Search for the cell housing the specified text and yield its (X, Y) center coordinate. 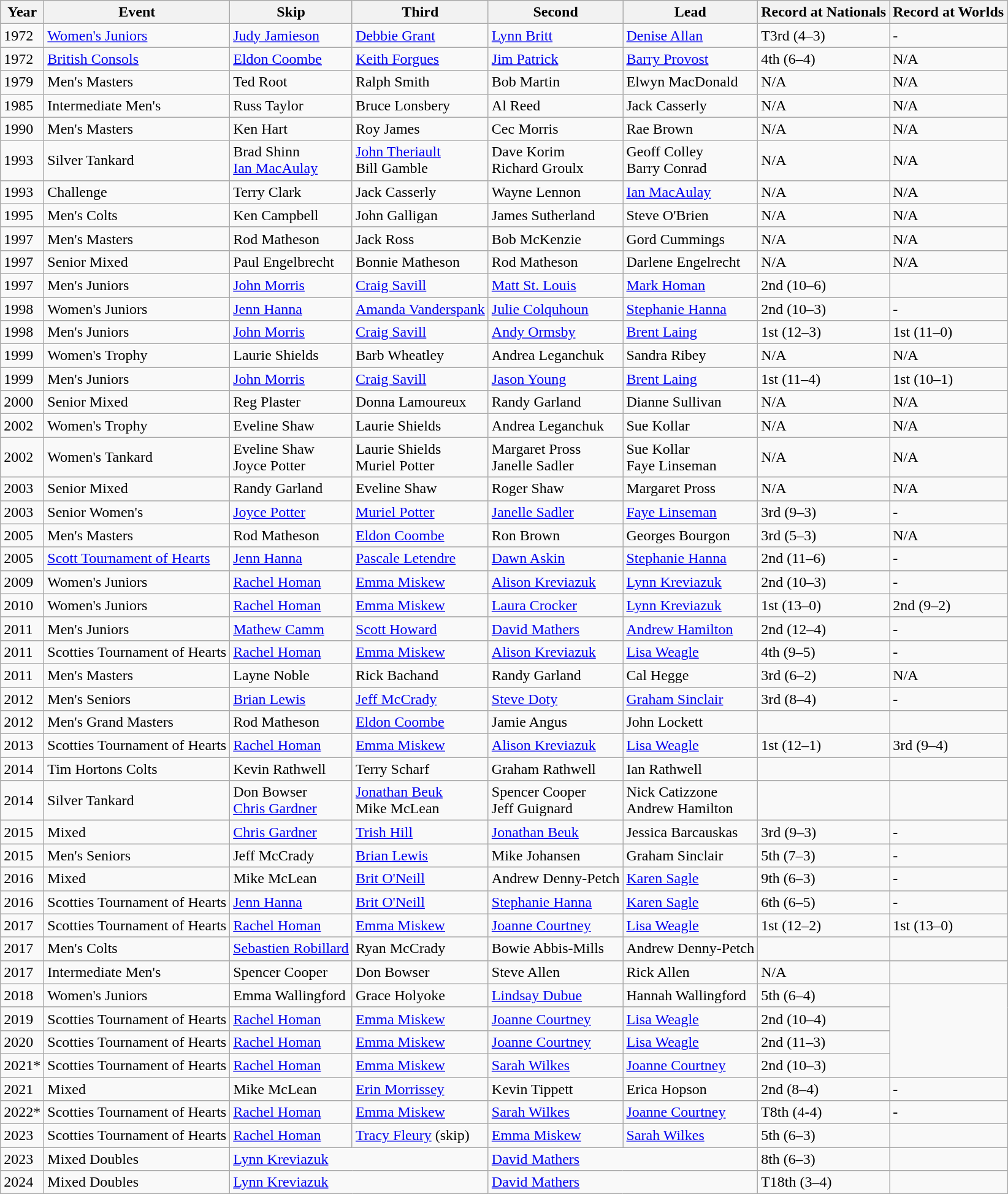
1995 (22, 215)
Bonnie Matheson (420, 262)
Kevin Tippett (556, 1089)
Men's Grand Masters (137, 722)
2nd (8–4) (824, 1089)
Ken Campbell (291, 215)
Second (556, 12)
2nd (9–2) (949, 605)
2022* (22, 1112)
Record at Nationals (824, 12)
2nd (11–3) (824, 1042)
Kevin Rathwell (291, 769)
Margaret Pross (690, 489)
Nick Catizzone Andrew Hamilton (690, 801)
Steve Doty (556, 698)
2019 (22, 1019)
Bob McKenzie (556, 239)
British Consols (137, 59)
John Lockett (690, 722)
Elwyn MacDonald (690, 82)
Chris Gardner (291, 832)
Mathew Camm (291, 629)
Terry Clark (291, 192)
Cec Morris (556, 129)
Jack Ross (420, 239)
Andrew Hamilton (690, 629)
Jessica Barcauskas (690, 832)
2018 (22, 995)
Al Reed (556, 105)
Wayne Lennon (556, 192)
Cal Hegge (690, 675)
Barb Wheatley (420, 356)
Darlene Engelrecht (690, 262)
Graham Rathwell (556, 769)
2000 (22, 402)
Tim Hortons Colts (137, 769)
Ron Brown (556, 535)
Ian MacAulay (690, 192)
Challenge (137, 192)
John Theriault Bill Gamble (420, 161)
4th (9–5) (824, 652)
4th (6–4) (824, 59)
1st (11–0) (949, 332)
Georges Bourgon (690, 535)
1990 (22, 129)
2010 (22, 605)
T3rd (4–3) (824, 36)
Women's Tankard (137, 457)
Grace Holyoke (420, 995)
Ralph Smith (420, 82)
5th (7–3) (824, 855)
Geoff Colley Barry Conrad (690, 161)
2020 (22, 1042)
Dianne Sullivan (690, 402)
Lynn Britt (556, 36)
Steve Allen (556, 972)
Margaret Pross Janelle Sadler (556, 457)
2024 (22, 1182)
Bob Martin (556, 82)
Faye Linseman (690, 512)
Russ Taylor (291, 105)
Brad Shinn Ian MacAulay (291, 161)
Jonathan Beuk (556, 832)
Ken Hart (291, 129)
Eveline Shaw Joyce Potter (291, 457)
Mike Johansen (556, 855)
Joyce Potter (291, 512)
2021* (22, 1065)
Paul Engelbrecht (291, 262)
Reg Plaster (291, 402)
5th (6–4) (824, 995)
Jamie Angus (556, 722)
3rd (6–2) (824, 675)
Trish Hill (420, 832)
Jim Patrick (556, 59)
Laurie Shields Muriel Potter (420, 457)
6th (6–5) (824, 902)
Lindsay Dubue (556, 995)
Terry Scharf (420, 769)
Erin Morrissey (420, 1089)
3rd (5–3) (824, 535)
Judy Jamieson (291, 36)
Skip (291, 12)
Emma Wallingford (291, 995)
Dave Korim Richard Groulx (556, 161)
Keith Forgues (420, 59)
Gord Cummings (690, 239)
2nd (11–6) (824, 559)
1st (12–2) (824, 925)
Don Bowser (420, 972)
T8th (4-4) (824, 1112)
Barry Provost (690, 59)
Rae Brown (690, 129)
Tracy Fleury (skip) (420, 1136)
Third (420, 12)
2nd (10–4) (824, 1019)
2nd (10–6) (824, 285)
Laura Crocker (556, 605)
Erica Hopson (690, 1089)
Matt St. Louis (556, 285)
Scott Tournament of Hearts (137, 559)
Janelle Sadler (556, 512)
Ian Rathwell (690, 769)
Sandra Ribey (690, 356)
Roy James (420, 129)
1st (12–3) (824, 332)
Spencer Cooper Jeff Guignard (556, 801)
John Galligan (420, 215)
1st (12–1) (824, 746)
Sebastien Robillard (291, 949)
1st (10–1) (949, 379)
Ted Root (291, 82)
8th (6–3) (824, 1159)
Denise Allan (690, 36)
James Sutherland (556, 215)
Rick Bachand (420, 675)
Record at Worlds (949, 12)
Spencer Cooper (291, 972)
3rd (8–4) (824, 698)
Amanda Vanderspank (420, 308)
1979 (22, 82)
Muriel Potter (420, 512)
2013 (22, 746)
Donna Lamoureux (420, 402)
2nd (12–4) (824, 629)
Bowie Abbis-Mills (556, 949)
Mark Homan (690, 285)
Event (137, 12)
Senior Women's (137, 512)
Lead (690, 12)
Year (22, 12)
Steve O'Brien (690, 215)
Andy Ormsby (556, 332)
9th (6–3) (824, 879)
T18th (3–4) (824, 1182)
1st (11–4) (824, 379)
Debbie Grant (420, 36)
Jason Young (556, 379)
Ryan McCrady (420, 949)
Dawn Askin (556, 559)
Jonathan Beuk Mike McLean (420, 801)
Hannah Wallingford (690, 995)
2021 (22, 1089)
Bruce Lonsbery (420, 105)
2009 (22, 582)
Rick Allen (690, 972)
Sue Kollar Faye Linseman (690, 457)
Scott Howard (420, 629)
Pascale Letendre (420, 559)
5th (6–3) (824, 1136)
Layne Noble (291, 675)
Don Bowser Chris Gardner (291, 801)
Sue Kollar (690, 426)
1985 (22, 105)
Roger Shaw (556, 489)
3rd (9–4) (949, 746)
Julie Colquhoun (556, 308)
